Scan for the cell matching the given text and deliver its [X, Y] coordinate at center. 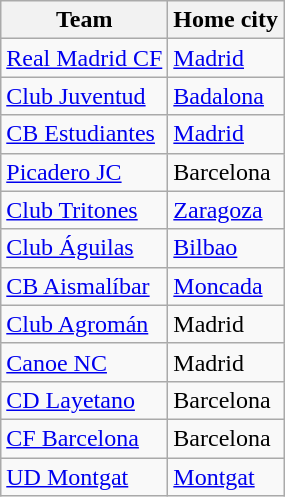
Picadero JC [84, 172]
Club Juventud [84, 96]
CD Layetano [84, 400]
Bilbao [226, 248]
Zaragoza [226, 210]
Team [84, 20]
Moncada [226, 286]
Canoe NC [84, 362]
UD Montgat [84, 477]
Montgat [226, 477]
Club Águilas [84, 248]
CB Estudiantes [84, 134]
Home city [226, 20]
Club Agromán [84, 324]
Club Tritones [84, 210]
Badalona [226, 96]
CB Aismalíbar [84, 286]
CF Barcelona [84, 438]
Real Madrid CF [84, 58]
